Pinpoint the cell where the given text exists, returning its [X, Y] midpoint coordinate. 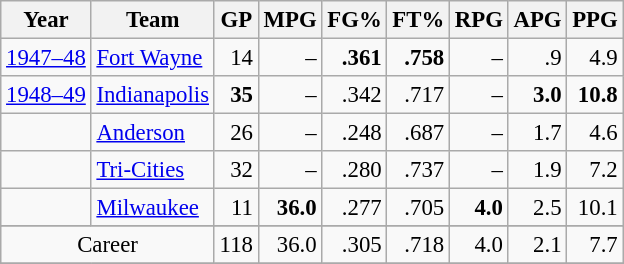
.280 [354, 170]
.717 [418, 95]
2.1 [538, 245]
.687 [418, 133]
GP [236, 20]
APG [538, 20]
.248 [354, 133]
.361 [354, 58]
4.6 [595, 133]
7.2 [595, 170]
.737 [418, 170]
1947–48 [46, 58]
Year [46, 20]
Career [108, 245]
PPG [595, 20]
Tri-Cities [152, 170]
1.7 [538, 133]
Milwaukee [152, 208]
32 [236, 170]
.342 [354, 95]
1948–49 [46, 95]
FG% [354, 20]
4.9 [595, 58]
26 [236, 133]
.9 [538, 58]
.705 [418, 208]
10.1 [595, 208]
.305 [354, 245]
Fort Wayne [152, 58]
118 [236, 245]
1.9 [538, 170]
7.7 [595, 245]
2.5 [538, 208]
11 [236, 208]
.718 [418, 245]
.758 [418, 58]
3.0 [538, 95]
Anderson [152, 133]
FT% [418, 20]
35 [236, 95]
14 [236, 58]
Indianapolis [152, 95]
Team [152, 20]
MPG [290, 20]
.277 [354, 208]
RPG [478, 20]
10.8 [595, 95]
